Identify which cell holds the provided text, then report its [x, y] central coordinate. 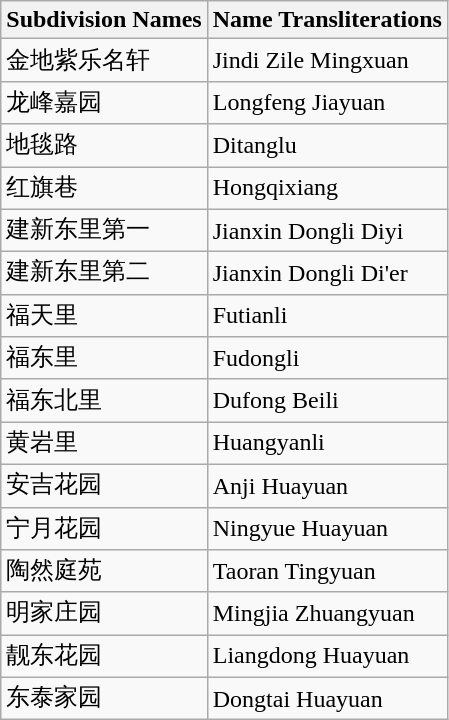
Taoran Tingyuan [327, 572]
Jianxin Dongli Di'er [327, 274]
福东北里 [104, 400]
Longfeng Jiayuan [327, 102]
Dufong Beili [327, 400]
福东里 [104, 358]
Hongqixiang [327, 188]
Name Transliterations [327, 20]
Jindi Zile Mingxuan [327, 60]
Ningyue Huayuan [327, 528]
宁月花园 [104, 528]
明家庄园 [104, 614]
Ditanglu [327, 146]
Anji Huayuan [327, 486]
福天里 [104, 316]
Dongtai Huayuan [327, 698]
靓东花园 [104, 656]
龙峰嘉园 [104, 102]
地毯路 [104, 146]
红旗巷 [104, 188]
黄岩里 [104, 444]
Fudongli [327, 358]
金地紫乐名轩 [104, 60]
Jianxin Dongli Diyi [327, 230]
Futianli [327, 316]
Huangyanli [327, 444]
Liangdong Huayuan [327, 656]
建新东里第二 [104, 274]
东泰家园 [104, 698]
Subdivision Names [104, 20]
建新东里第一 [104, 230]
安吉花园 [104, 486]
陶然庭苑 [104, 572]
Mingjia Zhuangyuan [327, 614]
